Find where the given text appears and provide that cell's center as (x, y) coordinate. 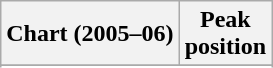
Peakposition (225, 34)
Chart (2005–06) (90, 34)
